For the text-containing cell, return its midpoint in (X, Y) coordinate format. 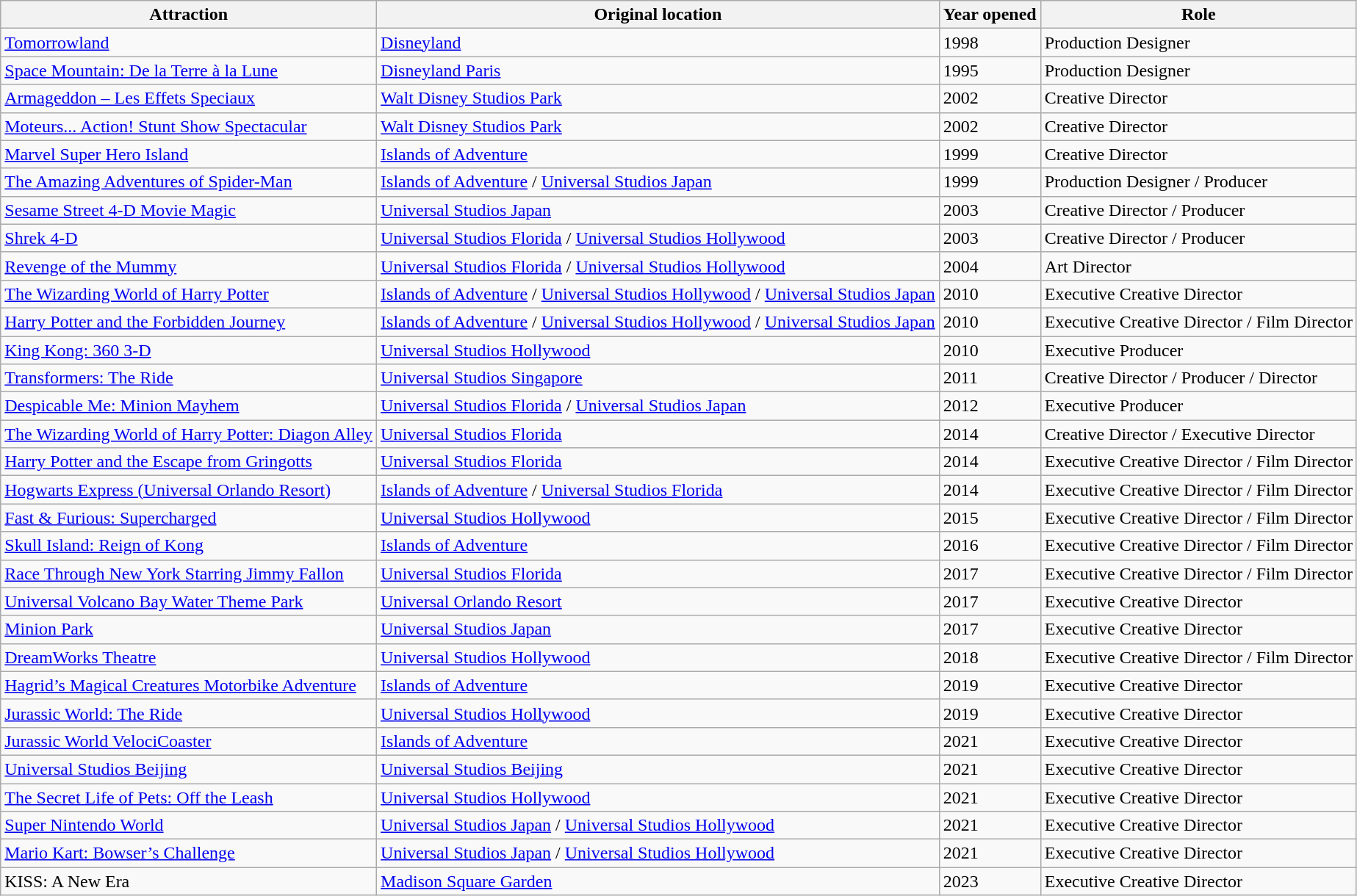
Hogwarts Express (Universal Orlando Resort) (189, 490)
Space Mountain: De la Terre à la Lune (189, 71)
The Secret Life of Pets: Off the Leash (189, 797)
Harry Potter and the Escape from Gringotts (189, 462)
Fast & Furious: Supercharged (189, 518)
King Kong: 360 3-D (189, 350)
Marvel Super Hero Island (189, 154)
Harry Potter and the Forbidden Journey (189, 322)
Super Nintendo World (189, 825)
Minion Park (189, 629)
2012 (990, 406)
1995 (990, 71)
2004 (990, 266)
Islands of Adventure / Universal Studios Japan (658, 182)
Creative Director / Executive Director (1198, 434)
Hagrid’s Magical Creatures Motorbike Adventure (189, 685)
Universal Orlando Resort (658, 601)
1998 (990, 43)
Art Director (1198, 266)
Skull Island: Reign of Kong (189, 546)
Madison Square Garden (658, 881)
Armageddon – Les Effets Speciaux (189, 98)
KISS: A New Era (189, 881)
Universal Volcano Bay Water Theme Park (189, 601)
Attraction (189, 15)
Jurassic World VelociCoaster (189, 741)
The Wizarding World of Harry Potter: Diagon Alley (189, 434)
Moteurs... Action! Stunt Show Spectacular (189, 126)
Mario Kart: Bowser’s Challenge (189, 853)
2016 (990, 546)
Disneyland (658, 43)
Creative Director / Producer / Director (1198, 378)
Disneyland Paris (658, 71)
Jurassic World: The Ride (189, 713)
Role (1198, 15)
Despicable Me: Minion Mayhem (189, 406)
Year opened (990, 15)
Original location (658, 15)
The Amazing Adventures of Spider-Man (189, 182)
Universal Studios Florida / Universal Studios Japan (658, 406)
2011 (990, 378)
Tomorrowland (189, 43)
2018 (990, 657)
Transformers: The Ride (189, 378)
Shrek 4-D (189, 238)
The Wizarding World of Harry Potter (189, 294)
2015 (990, 518)
Islands of Adventure / Universal Studios Florida (658, 490)
Race Through New York Starring Jimmy Fallon (189, 574)
Production Designer / Producer (1198, 182)
Universal Studios Singapore (658, 378)
Revenge of the Mummy (189, 266)
2023 (990, 881)
DreamWorks Theatre (189, 657)
Sesame Street 4-D Movie Magic (189, 210)
